Provide the [x, y] coordinate of the cell's center where the given text is located.  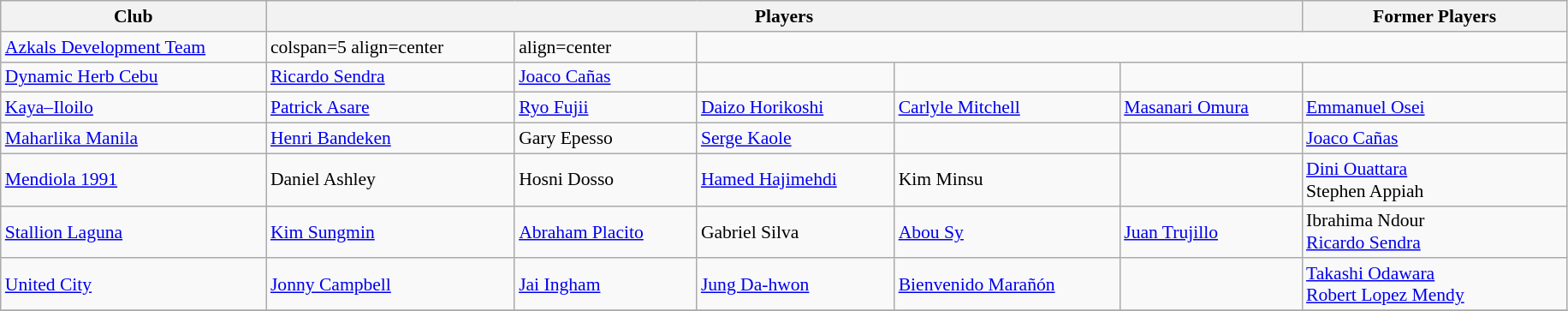
Daniel Ashley [390, 180]
Maharlika Manila [134, 139]
Henri Bandeken [390, 139]
Azkals Development Team [134, 47]
Kim Minsu [1007, 180]
Club [134, 16]
Jung Da-hwon [796, 284]
Players [784, 16]
Hosni Dosso [606, 180]
Hamed Hajimehdi [796, 180]
Daizo Horikoshi [796, 108]
Mendiola 1991 [134, 180]
Carlyle Mitchell [1007, 108]
Abou Sy [1007, 231]
Ricardo Sendra [390, 77]
Dini Ouattara Stephen Appiah [1434, 180]
United City [134, 284]
Jai Ingham [606, 284]
Bienvenido Marañón [1007, 284]
Kim Sungmin [390, 231]
Juan Trujillo [1210, 231]
Gary Epesso [606, 139]
Kaya–Iloilo [134, 108]
Emmanuel Osei [1434, 108]
align=center [606, 47]
Patrick Asare [390, 108]
Former Players [1434, 16]
Gabriel Silva [796, 231]
Stallion Laguna [134, 231]
Serge Kaole [796, 139]
Dynamic Herb Cebu [134, 77]
Takashi Odawara Robert Lopez Mendy [1434, 284]
Jonny Campbell [390, 284]
colspan=5 align=center [390, 47]
Ryo Fujii [606, 108]
Abraham Placito [606, 231]
Masanari Omura [1210, 108]
Ibrahima Ndour Ricardo Sendra [1434, 231]
